Locate the cell with the specified text and output its (x, y) center coordinate. 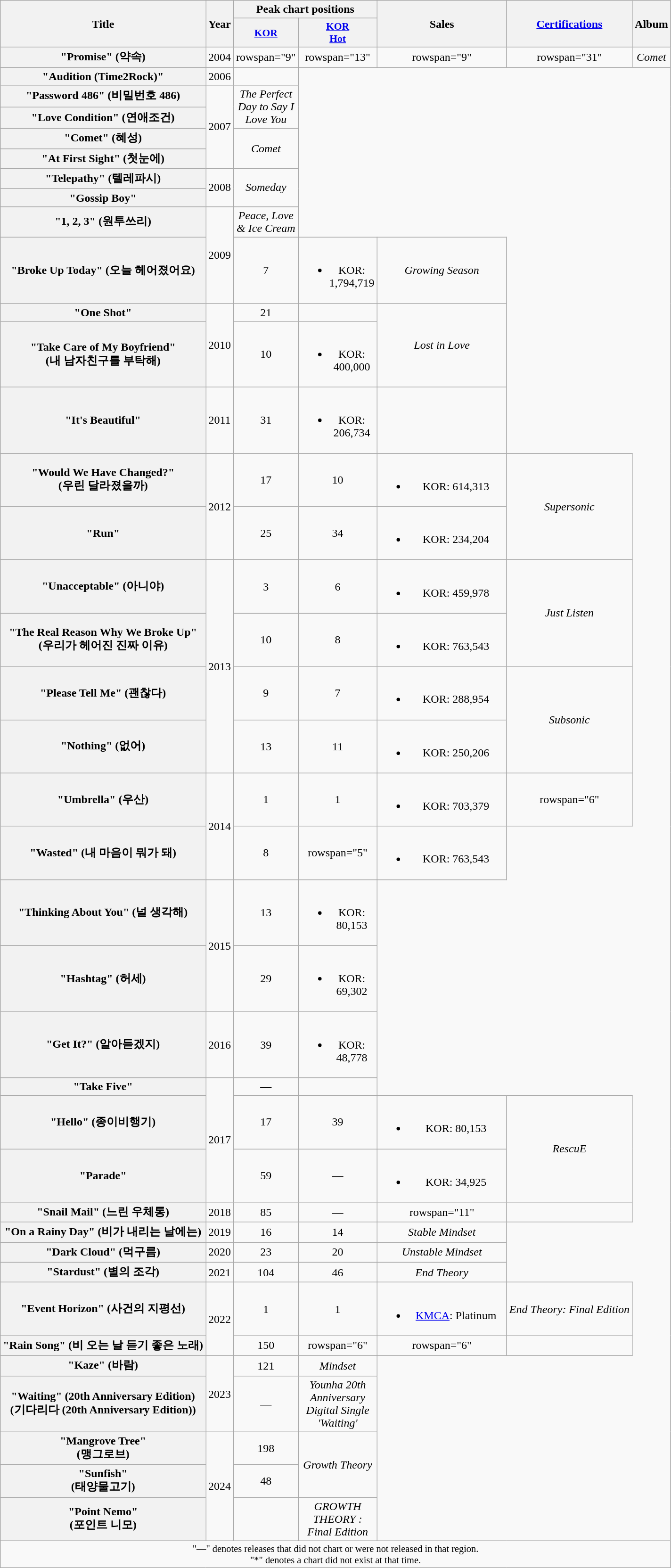
KOR (266, 33)
Peak chart positions (305, 9)
Year (220, 24)
Stable Mindset (442, 1232)
End Theory: Final Edition (569, 1309)
2018 (220, 1212)
"Love Condition" (연애조건) (103, 118)
rowspan="31" (569, 57)
"Broke Up Today" (오늘 헤어졌어요) (103, 270)
"Point Nemo"(포인트 니모) (103, 1519)
KOR: 48,778 (337, 1044)
2019 (220, 1232)
"Hello" (종이비행기) (103, 1122)
2024 (220, 1486)
Supersonic (569, 507)
2014 (220, 826)
KOR: 614,313 (442, 480)
"Thinking About You" (널 생각해) (103, 912)
The Perfect Day to Say I Love You (266, 107)
2007 (220, 127)
"Stardust" (별의 조각) (103, 1272)
KOR: 1,794,719 (337, 270)
2017 (220, 1140)
Certifications (569, 24)
KOR: 234,204 (442, 534)
2008 (220, 188)
"At First Sight" (첫눈에) (103, 158)
"Run" (103, 534)
"Promise" (약속) (103, 57)
Growth Theory (337, 1465)
29 (266, 978)
11 (337, 747)
121 (266, 1366)
31 (266, 420)
Growing Season (442, 270)
"Nothing" (없어) (103, 747)
2021 (220, 1272)
2011 (220, 420)
16 (266, 1232)
"Rain Song" (비 오는 날 듣기 좋은 노래) (103, 1346)
"Wasted" (내 마음이 뭐가 돼) (103, 853)
"1, 2, 3" (원투쓰리) (103, 222)
2006 (220, 76)
"Take Care of My Boyfriend" (내 남자친구를 부탁해) (103, 354)
23 (266, 1253)
Mindset (337, 1366)
9 (266, 693)
Unstable Mindset (442, 1253)
"Password 486" (비밀번호 486) (103, 96)
"Audition (Time2Rock)" (103, 76)
"Sunfish"(태양물고기) (103, 1481)
"One Shot" (103, 312)
"Telepathy" (텔레파시) (103, 179)
2013 (220, 666)
2010 (220, 345)
"—" denotes releases that did not chart or were not released in that region."*" denotes a chart did not exist at that time. (335, 1554)
"Would We Have Changed?" (우린 달라졌을까) (103, 480)
20 (337, 1253)
KOR: 400,000 (337, 354)
"Snail Mail" (느린 우체통) (103, 1212)
Someday (266, 188)
KOR: 250,206 (442, 747)
KOR: 69,302 (337, 978)
85 (266, 1212)
"Parade" (103, 1175)
Subsonic (569, 720)
Sales (442, 24)
Just Listen (569, 613)
"On a Rainy Day" (비가 내리는 날에는) (103, 1232)
RescuE (569, 1149)
"Mangrove Tree"(맹그로브) (103, 1448)
"It's Beautiful" (103, 420)
KMCA: Platinum (442, 1309)
104 (266, 1272)
"Hashtag" (허세) (103, 978)
End Theory (442, 1272)
2009 (220, 254)
46 (337, 1272)
34 (337, 534)
GROWTH THEORY : Final Edition (337, 1519)
KOR: 34,925 (442, 1175)
"Comet" (혜성) (103, 139)
Title (103, 24)
KORHot (337, 33)
2023 (220, 1394)
Peace, Love & Ice Cream (266, 222)
"Dark Cloud" (먹구름) (103, 1253)
2020 (220, 1253)
198 (266, 1448)
"Gossip Boy" (103, 197)
59 (266, 1175)
Album (652, 24)
2004 (220, 57)
2012 (220, 507)
"Please Tell Me" (괜찮다) (103, 693)
KOR: 703,379 (442, 799)
"Event Horizon" (사건의 지평선) (103, 1309)
"Take Five" (103, 1086)
"Umbrella" (우산) (103, 799)
48 (266, 1481)
"Get It?" (알아듣겠지) (103, 1044)
KOR: 288,954 (442, 693)
"Waiting" (20th Anniversary Edition)(기다리다 (20th Anniversary Edition)) (103, 1404)
21 (266, 312)
2015 (220, 945)
Younha 20th Anniversary Digital Single 'Waiting' (337, 1404)
rowspan="5" (337, 853)
2022 (220, 1319)
"Kaze" (바람) (103, 1366)
rowspan="13" (337, 57)
150 (266, 1346)
"The Real Reason Why We Broke Up" (우리가 헤어진 진짜 이유) (103, 640)
rowspan="11" (442, 1212)
KOR: 459,978 (442, 586)
2016 (220, 1044)
Lost in Love (442, 345)
25 (266, 534)
14 (337, 1232)
3 (266, 586)
"Unacceptable" (아니야) (103, 586)
6 (337, 586)
KOR: 206,734 (337, 420)
